For the text-containing cell, return its midpoint in [x, y] coordinate format. 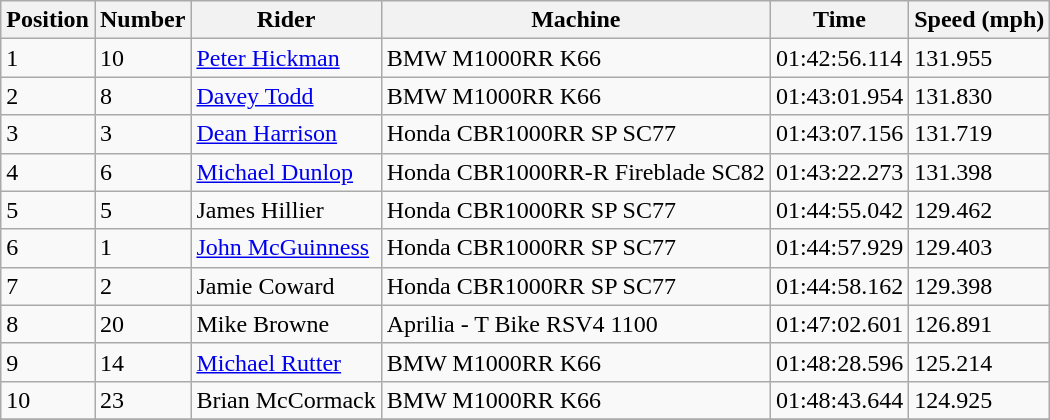
Michael Dunlop [286, 172]
14 [142, 362]
23 [142, 400]
129.462 [980, 210]
131.955 [980, 58]
01:47:02.601 [839, 324]
20 [142, 324]
7 [48, 286]
01:48:28.596 [839, 362]
131.830 [980, 96]
01:48:43.644 [839, 400]
Machine [576, 20]
129.403 [980, 248]
Aprilia - T Bike RSV4 1100 [576, 324]
124.925 [980, 400]
Dean Harrison [286, 134]
01:43:07.156 [839, 134]
Honda CBR1000RR-R Fireblade SC82 [576, 172]
129.398 [980, 286]
Position [48, 20]
01:43:22.273 [839, 172]
01:44:57.929 [839, 248]
Speed (mph) [980, 20]
Peter Hickman [286, 58]
Michael Rutter [286, 362]
Rider [286, 20]
01:44:55.042 [839, 210]
Jamie Coward [286, 286]
131.719 [980, 134]
9 [48, 362]
Number [142, 20]
01:44:58.162 [839, 286]
4 [48, 172]
131.398 [980, 172]
Davey Todd [286, 96]
James Hillier [286, 210]
Brian McCormack [286, 400]
Mike Browne [286, 324]
Time [839, 20]
01:43:01.954 [839, 96]
126.891 [980, 324]
01:42:56.114 [839, 58]
125.214 [980, 362]
John McGuinness [286, 248]
